Provide the (X, Y) coordinate of the cell's center where the given text is located.  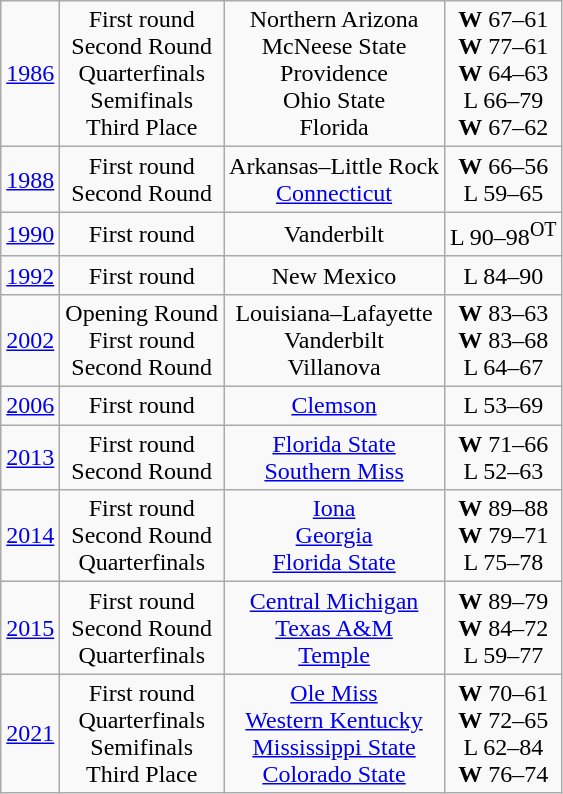
W 83–63W 83–68L 64–67 (504, 340)
IonaGeorgiaFlorida State (334, 536)
First roundSecond RoundQuarterfinalsSemifinalsThird Place (142, 74)
W 71–66L 52–63 (504, 458)
1986 (30, 74)
2006 (30, 406)
W 89–88W 79–71L 75–78 (504, 536)
W 70–61W 72–65L 62–84W 76–74 (504, 734)
1992 (30, 275)
2021 (30, 734)
Central MichiganTexas A&MTemple (334, 628)
Louisiana–LafayetteVanderbiltVillanova (334, 340)
First roundQuarterfinalsSemifinalsThird Place (142, 734)
New Mexico (334, 275)
Clemson (334, 406)
L 53–69 (504, 406)
W 66–56L 59–65 (504, 180)
2015 (30, 628)
L 90–98OT (504, 234)
1990 (30, 234)
L 84–90 (504, 275)
W 67–61W 77–61W 64–63L 66–79W 67–62 (504, 74)
2013 (30, 458)
W 89–79W 84–72L 59–77 (504, 628)
Opening RoundFirst roundSecond Round (142, 340)
Northern ArizonaMcNeese StateProvidenceOhio StateFlorida (334, 74)
Ole MissWestern KentuckyMississippi StateColorado State (334, 734)
Arkansas–Little RockConnecticut (334, 180)
Florida StateSouthern Miss (334, 458)
2014 (30, 536)
Vanderbilt (334, 234)
1988 (30, 180)
2002 (30, 340)
